Find where the given text appears and provide that cell's center as [X, Y] coordinate. 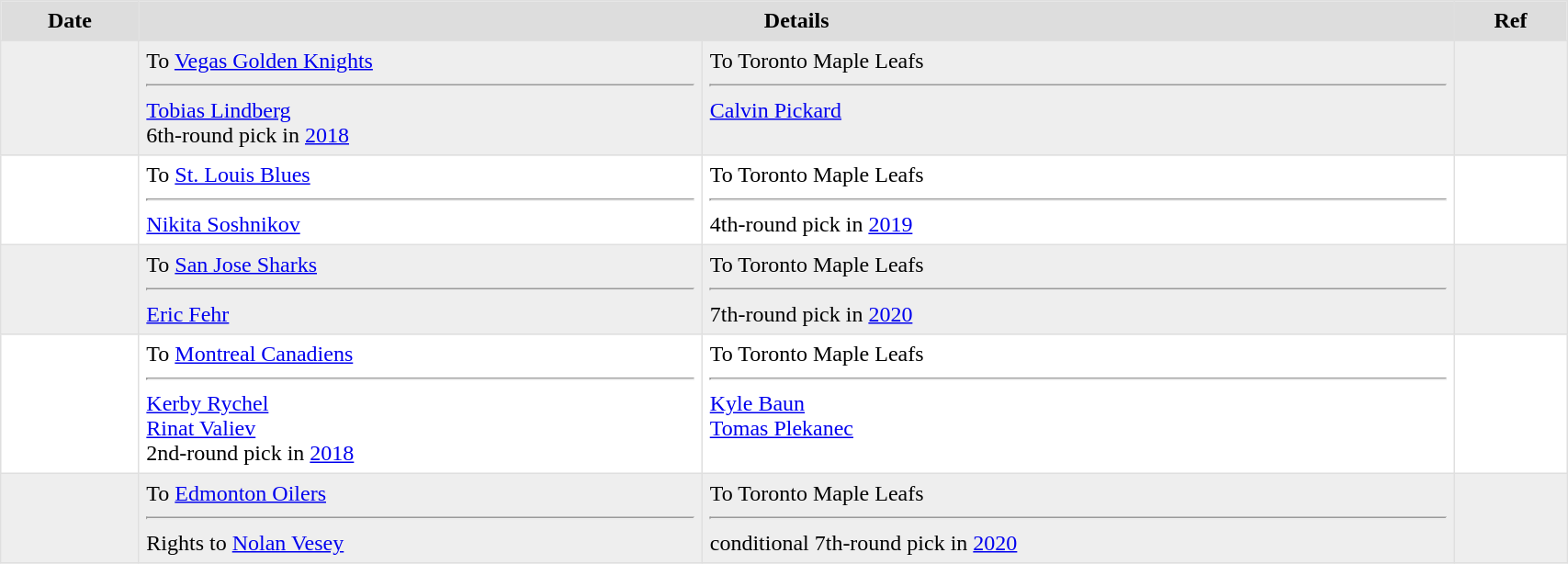
To Vegas Golden KnightsTobias Lindberg6th-round pick in 2018 [421, 97]
To Toronto Maple LeafsKyle BaunTomas Plekanec [1078, 404]
To Toronto Maple Leafsconditional 7th-round pick in 2020 [1078, 518]
To San Jose SharksEric Fehr [421, 289]
To Toronto Maple LeafsCalvin Pickard [1078, 97]
To Toronto Maple Leafs7th-round pick in 2020 [1078, 289]
To St. Louis BluesNikita Soshnikov [421, 200]
To Edmonton OilersRights to Nolan Vesey [421, 518]
Details [796, 21]
To Montreal CanadiensKerby RychelRinat Valiev2nd-round pick in 2018 [421, 404]
Date [70, 21]
To Toronto Maple Leafs4th-round pick in 2019 [1078, 200]
Ref [1510, 21]
